Capture the cell that displays the provided text and extract its (x, y) central coordinate. 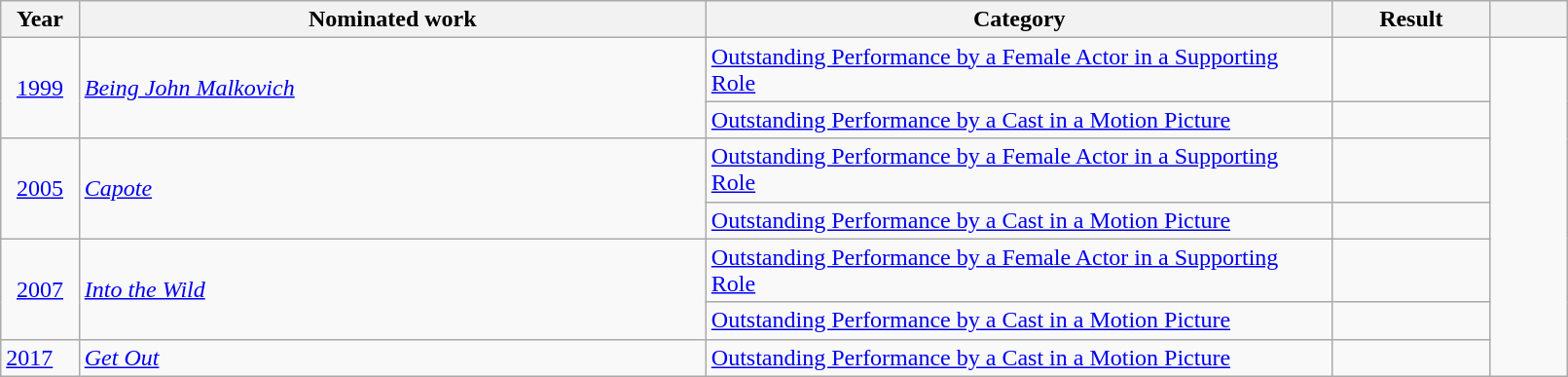
Get Out (392, 358)
Being John Malkovich (392, 88)
Year (40, 19)
2007 (40, 288)
Category (1019, 19)
2017 (40, 358)
Nominated work (392, 19)
1999 (40, 88)
2005 (40, 189)
Result (1411, 19)
Capote (392, 189)
Into the Wild (392, 288)
